From the cell containing the given text, extract its center point as [x, y] coordinate. 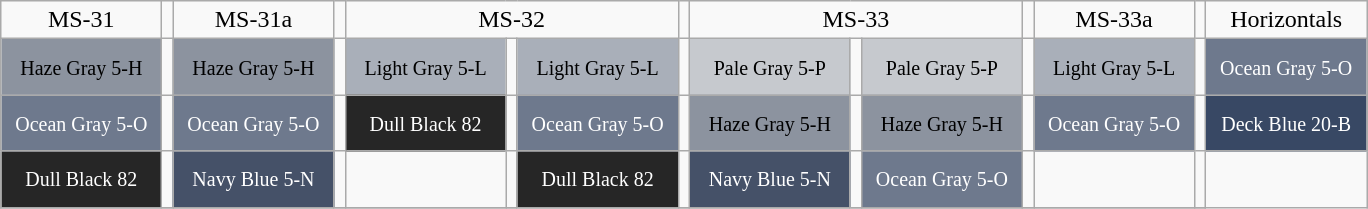
Deck Blue 20-B [1286, 123]
MS-33a [1114, 20]
MS-31a [254, 20]
MS-31 [82, 20]
MS-33 [856, 20]
Horizontals [1286, 20]
MS-32 [512, 20]
